Return the [x, y] coordinate for the center point of the cell that contains the specified text.  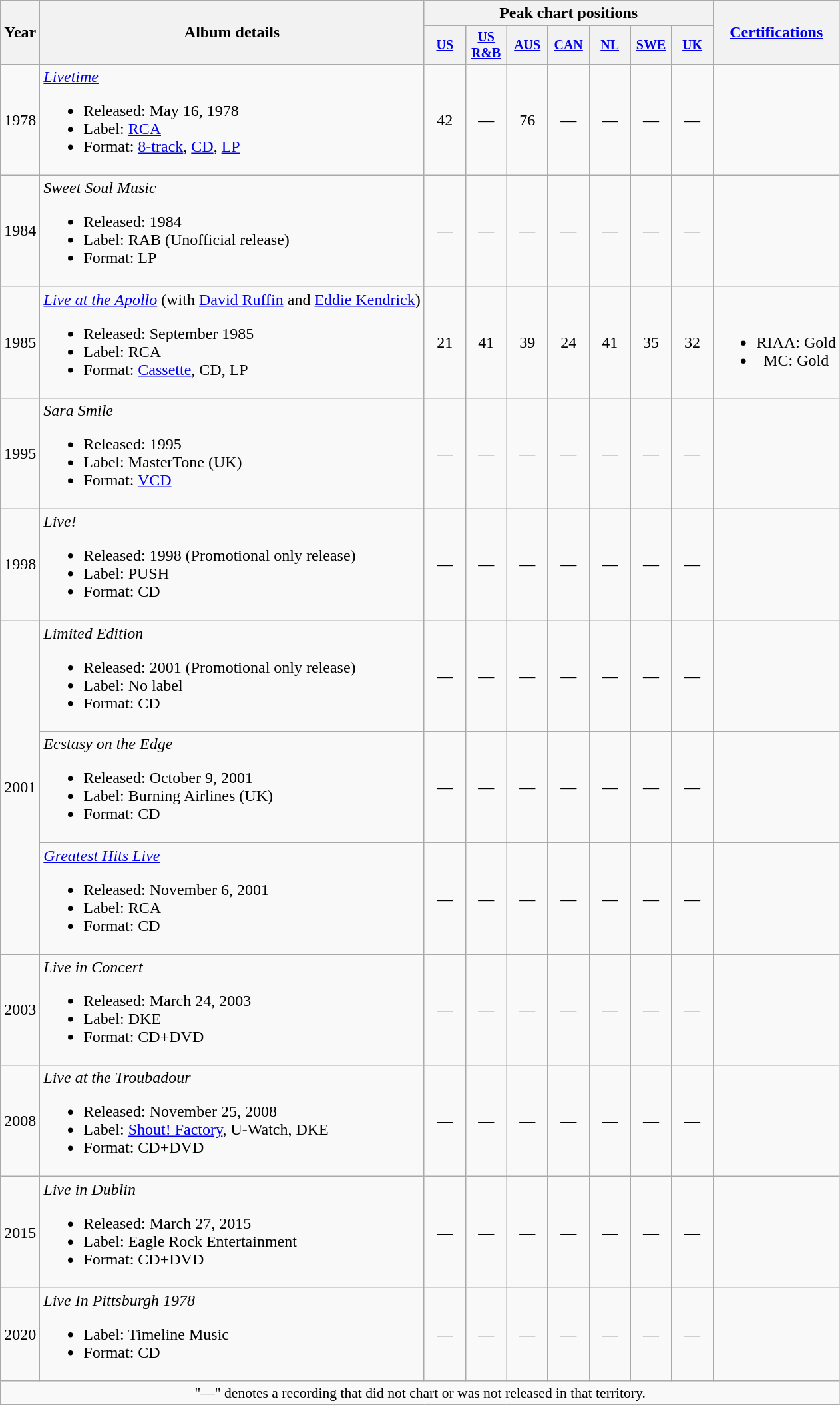
UK [692, 45]
2008 [20, 1121]
42 [445, 120]
SWE [651, 45]
1998 [20, 565]
Live In Pittsburgh 1978Label: Timeline MusicFormat: CD [232, 1334]
2001 [20, 787]
1978 [20, 120]
2020 [20, 1334]
Year [20, 33]
CAN [568, 45]
USR&B [486, 45]
Limited EditionReleased: 2001 (Promotional only release)Label: No labelFormat: CD [232, 677]
1995 [20, 453]
Ecstasy on the EdgeReleased: October 9, 2001Label: Burning Airlines (UK)Format: CD [232, 787]
Greatest Hits LiveReleased: November 6, 2001Label: RCAFormat: CD [232, 899]
1985 [20, 342]
Live at the TroubadourReleased: November 25, 2008Label: Shout! Factory, U-Watch, DKEFormat: CD+DVD [232, 1121]
"—" denotes a recording that did not chart or was not released in that territory. [421, 1393]
2015 [20, 1232]
Live in DublinReleased: March 27, 2015Label: Eagle Rock EntertainmentFormat: CD+DVD [232, 1232]
LivetimeReleased: May 16, 1978Label: RCAFormat: 8-track, CD, LP [232, 120]
39 [527, 342]
Certifications [776, 33]
Live at the Apollo (with David Ruffin and Eddie Kendrick)Released: September 1985Label: RCAFormat: Cassette, CD, LP [232, 342]
Live in ConcertReleased: March 24, 2003Label: DKEFormat: CD+DVD [232, 1009]
32 [692, 342]
RIAA: GoldMC: Gold [776, 342]
35 [651, 342]
AUS [527, 45]
Peak chart positions [568, 13]
US [445, 45]
Album details [232, 33]
21 [445, 342]
2003 [20, 1009]
Live!Released: 1998 (Promotional only release)Label: PUSHFormat: CD [232, 565]
24 [568, 342]
Sweet Soul MusicReleased: 1984Label: RAB (Unofficial release)Format: LP [232, 230]
76 [527, 120]
Sara SmileReleased: 1995Label: MasterTone (UK)Format: VCD [232, 453]
1984 [20, 230]
NL [610, 45]
